Extract the [x, y] coordinate from the center of the cell holding the provided text.  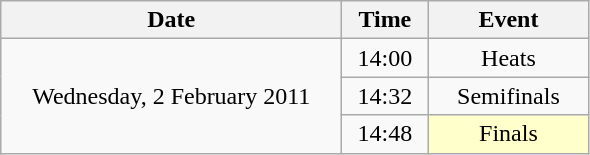
Event [508, 20]
14:00 [385, 58]
Finals [508, 134]
14:48 [385, 134]
Heats [508, 58]
Semifinals [508, 96]
14:32 [385, 96]
Wednesday, 2 February 2011 [172, 96]
Time [385, 20]
Date [172, 20]
